Scan for the cell matching the given text and deliver its [x, y] coordinate at center. 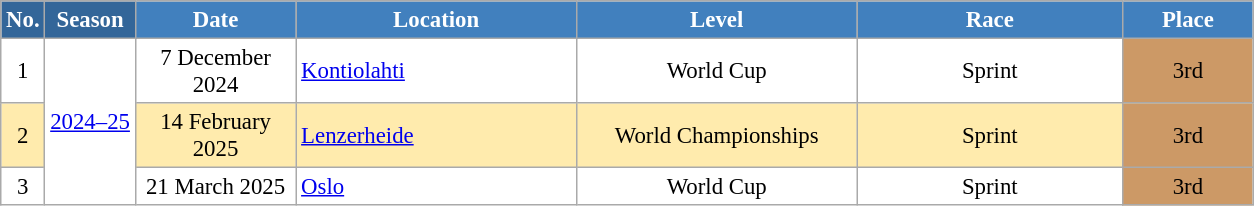
Oslo [436, 187]
2 [23, 136]
Date [216, 20]
No. [23, 20]
1 [23, 72]
Location [436, 20]
Place [1188, 20]
2024–25 [90, 122]
Season [90, 20]
7 December 2024 [216, 72]
Race [990, 20]
21 March 2025 [216, 187]
Lenzerheide [436, 136]
3 [23, 187]
14 February 2025 [216, 136]
Level [716, 20]
World Championships [716, 136]
Kontiolahti [436, 72]
